From the cell containing the given text, extract its center point as [X, Y] coordinate. 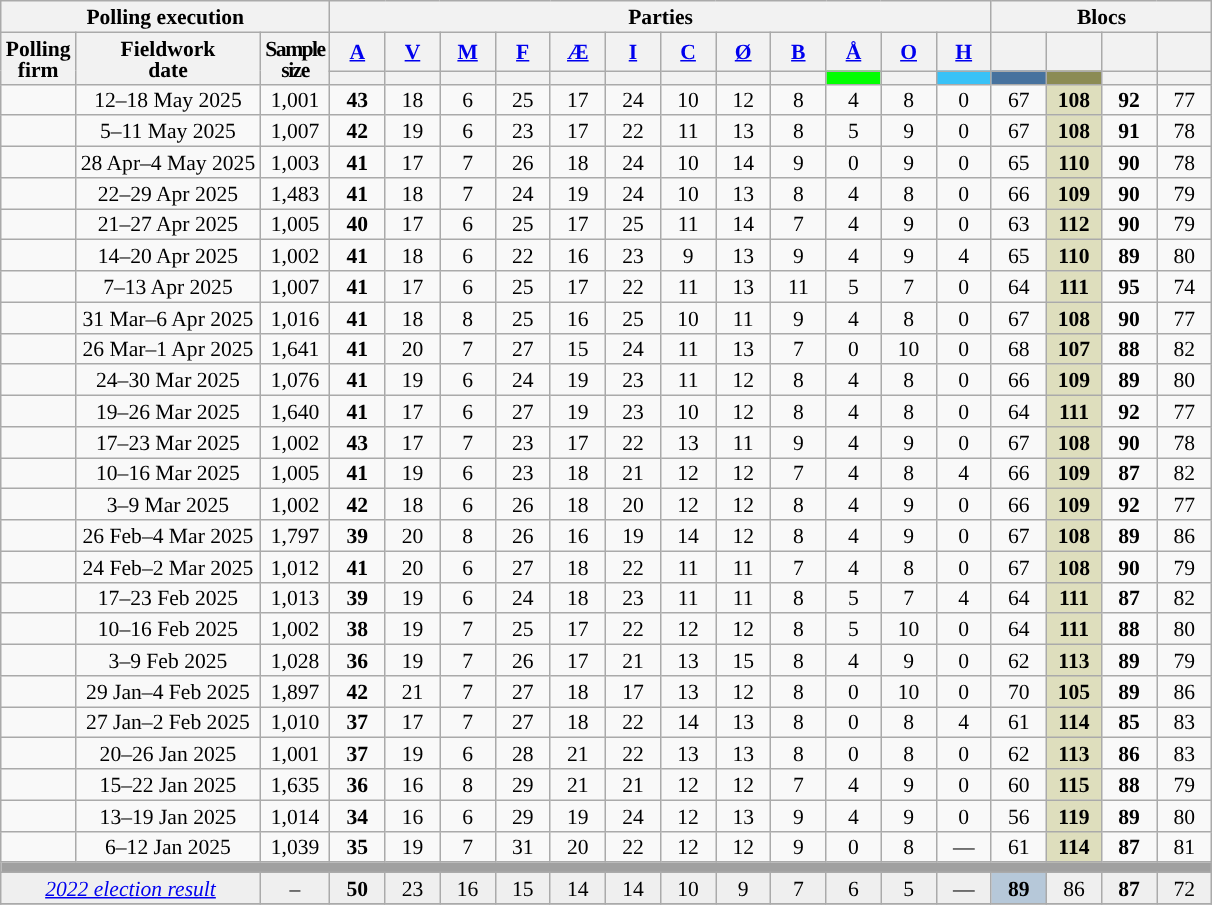
105 [1074, 692]
107 [1074, 348]
19–26 Mar 2025 [168, 412]
1,641 [294, 348]
24–30 Mar 2025 [168, 380]
29 Jan–4 Feb 2025 [168, 692]
C [688, 52]
2022 election result [131, 888]
Pollingfirm [38, 58]
21–27 Apr 2025 [168, 224]
10–16 Mar 2025 [168, 474]
1,012 [294, 566]
F [522, 52]
1,640 [294, 412]
M [468, 52]
1,483 [294, 194]
1,003 [294, 162]
– [294, 888]
17–23 Feb 2025 [168, 598]
112 [1074, 224]
95 [1130, 286]
115 [1074, 784]
1,014 [294, 816]
28 Apr–4 May 2025 [168, 162]
15–22 Jan 2025 [168, 784]
12–18 May 2025 [168, 100]
Æ [578, 52]
10–16 Feb 2025 [168, 630]
1,039 [294, 846]
1,010 [294, 722]
1,013 [294, 598]
22–29 Apr 2025 [168, 194]
26 Mar–1 Apr 2025 [168, 348]
I [632, 52]
26 Feb–4 Mar 2025 [168, 536]
34 [358, 816]
24 Feb–2 Mar 2025 [168, 566]
1,028 [294, 660]
A [358, 52]
50 [358, 888]
14–20 Apr 2025 [168, 256]
Polling execution [166, 16]
Samplesize [294, 58]
31 Mar–6 Apr 2025 [168, 318]
60 [1018, 784]
6–12 Jan 2025 [168, 846]
85 [1130, 722]
13–19 Jan 2025 [168, 816]
70 [1018, 692]
28 [522, 754]
38 [358, 630]
O [908, 52]
1,635 [294, 784]
Parties [661, 16]
H [964, 52]
68 [1018, 348]
20–26 Jan 2025 [168, 754]
Fieldworkdate [168, 58]
74 [1184, 286]
7–13 Apr 2025 [168, 286]
17–23 Mar 2025 [168, 442]
119 [1074, 816]
Ø [744, 52]
1,016 [294, 318]
Å [854, 52]
35 [358, 846]
3–9 Mar 2025 [168, 504]
40 [358, 224]
5–11 May 2025 [168, 132]
81 [1184, 846]
Blocs [1101, 16]
B [798, 52]
56 [1018, 816]
V [412, 52]
31 [522, 846]
1,076 [294, 380]
1,797 [294, 536]
72 [1184, 888]
27 Jan–2 Feb 2025 [168, 722]
1,897 [294, 692]
91 [1130, 132]
63 [1018, 224]
3–9 Feb 2025 [168, 660]
